From the cell containing the given text, extract its center point as [x, y] coordinate. 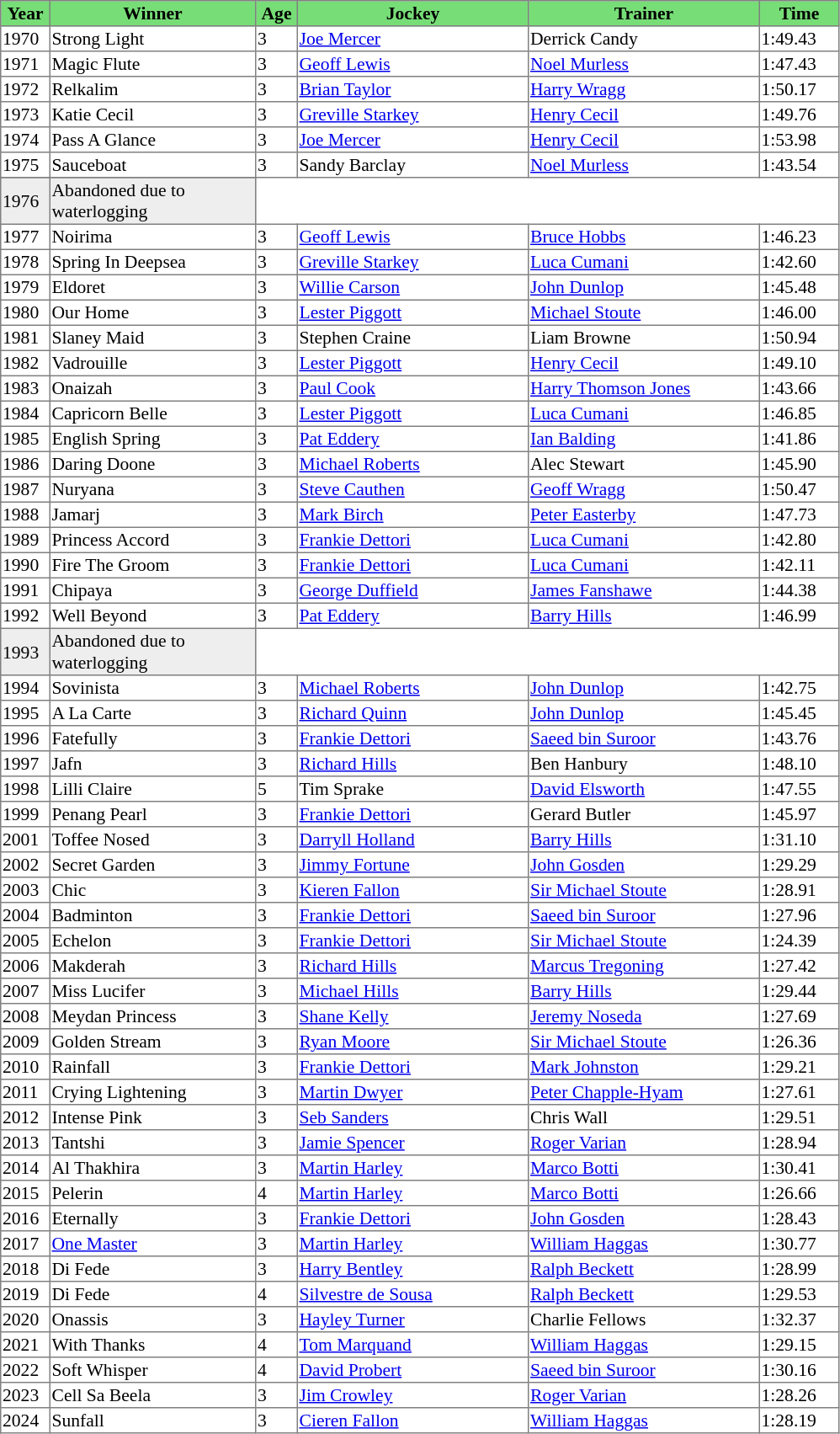
2002 [25, 865]
2008 [25, 1016]
1:48.10 [799, 764]
2005 [25, 941]
Eternally [152, 1218]
Relkalim [152, 89]
Meydan Princess [152, 1016]
Soft Whisper [152, 1370]
Cell Sa Beela [152, 1395]
With Thanks [152, 1345]
1:28.94 [799, 1143]
2013 [25, 1143]
Capricorn Belle [152, 413]
Intense Pink [152, 1117]
Eldoret [152, 287]
George Duffield [412, 590]
Noirima [152, 237]
1:28.99 [799, 1269]
Cieren Fallon [412, 1421]
1:28.43 [799, 1218]
1997 [25, 764]
Time [799, 13]
Rainfall [152, 1067]
Shane Kelly [412, 1016]
Marcus Tregoning [644, 966]
Gerard Butler [644, 814]
1981 [25, 338]
1972 [25, 89]
1:29.29 [799, 865]
A La Carte [152, 713]
Slaney Maid [152, 338]
1973 [25, 115]
Al Thakhira [152, 1168]
Jamie Spencer [412, 1143]
2001 [25, 840]
1:31.10 [799, 840]
Echelon [152, 941]
1985 [25, 439]
Fire The Groom [152, 565]
Crying Lightening [152, 1092]
1:42.80 [799, 540]
1:50.94 [799, 338]
Vadrouille [152, 363]
1:42.75 [799, 688]
Onassis [152, 1319]
2007 [25, 991]
Pelerin [152, 1193]
1:45.48 [799, 287]
1:41.86 [799, 439]
Kieren Fallon [412, 890]
1:26.36 [799, 1042]
Paul Cook [412, 388]
Makderah [152, 966]
Stephen Craine [412, 338]
1996 [25, 738]
Miss Lucifer [152, 991]
Alec Stewart [644, 464]
Liam Browne [644, 338]
1:53.98 [799, 140]
1:50.47 [799, 489]
Ben Hanbury [644, 764]
1980 [25, 312]
2024 [25, 1421]
Nuryana [152, 489]
Fatefully [152, 738]
Mark Johnston [644, 1067]
Sandy Barclay [412, 165]
Tantshi [152, 1143]
2018 [25, 1269]
Charlie Fellows [644, 1319]
1:29.44 [799, 991]
Trainer [644, 13]
Michael Hills [412, 991]
1:45.45 [799, 713]
1991 [25, 590]
5 [277, 789]
Peter Chapple-Hyam [644, 1092]
Katie Cecil [152, 115]
2004 [25, 915]
1:30.77 [799, 1244]
1:46.00 [799, 312]
2015 [25, 1193]
1977 [25, 237]
1:30.41 [799, 1168]
1979 [25, 287]
2021 [25, 1345]
1:42.60 [799, 262]
Tim Sprake [412, 789]
1:47.73 [799, 514]
Golden Stream [152, 1042]
1998 [25, 789]
1983 [25, 388]
Seb Sanders [412, 1117]
Well Beyond [152, 616]
Harry Wragg [644, 89]
Geoff Wragg [644, 489]
Toffee Nosed [152, 840]
James Fanshawe [644, 590]
2006 [25, 966]
Jockey [412, 13]
Chipaya [152, 590]
English Spring [152, 439]
1995 [25, 713]
1990 [25, 565]
Lilli Claire [152, 789]
2014 [25, 1168]
1:28.26 [799, 1395]
Strong Light [152, 39]
1976 [25, 201]
1974 [25, 140]
1994 [25, 688]
Sauceboat [152, 165]
1:49.10 [799, 363]
1982 [25, 363]
1:49.76 [799, 115]
1975 [25, 165]
Bruce Hobbs [644, 237]
Willie Carson [412, 287]
1971 [25, 64]
Age [277, 13]
1:27.61 [799, 1092]
2012 [25, 1117]
1987 [25, 489]
Mark Birch [412, 514]
1984 [25, 413]
1999 [25, 814]
Ian Balding [644, 439]
Harry Bentley [412, 1269]
Harry Thomson Jones [644, 388]
1:24.39 [799, 941]
Jim Crowley [412, 1395]
1:29.21 [799, 1067]
Princess Accord [152, 540]
Silvestre de Sousa [412, 1294]
Sunfall [152, 1421]
2009 [25, 1042]
1:27.42 [799, 966]
1992 [25, 616]
2010 [25, 1067]
Magic Flute [152, 64]
1:27.69 [799, 1016]
2023 [25, 1395]
Peter Easterby [644, 514]
David Probert [412, 1370]
1:43.76 [799, 738]
2003 [25, 890]
1:45.90 [799, 464]
1:26.66 [799, 1193]
Penang Pearl [152, 814]
Secret Garden [152, 865]
Sovinista [152, 688]
1:28.91 [799, 890]
Hayley Turner [412, 1319]
1:30.16 [799, 1370]
1:46.99 [799, 616]
1:32.37 [799, 1319]
Michael Stoute [644, 312]
Our Home [152, 312]
Steve Cauthen [412, 489]
Jeremy Noseda [644, 1016]
1:27.96 [799, 915]
Daring Doone [152, 464]
2017 [25, 1244]
Pass A Glance [152, 140]
Onaizah [152, 388]
1:47.43 [799, 64]
1:50.17 [799, 89]
1988 [25, 514]
1:29.53 [799, 1294]
1:29.51 [799, 1117]
Year [25, 13]
Jamarj [152, 514]
1:47.55 [799, 789]
1:44.38 [799, 590]
1970 [25, 39]
Jafn [152, 764]
2022 [25, 1370]
One Master [152, 1244]
2011 [25, 1092]
Spring In Deepsea [152, 262]
David Elsworth [644, 789]
Chic [152, 890]
1978 [25, 262]
1:28.19 [799, 1421]
2020 [25, 1319]
Brian Taylor [412, 89]
Darryll Holland [412, 840]
Ryan Moore [412, 1042]
1986 [25, 464]
1:49.43 [799, 39]
1:45.97 [799, 814]
Tom Marquand [412, 1345]
1:43.54 [799, 165]
1:42.11 [799, 565]
Winner [152, 13]
Chris Wall [644, 1117]
1:46.85 [799, 413]
1:46.23 [799, 237]
Derrick Candy [644, 39]
Jimmy Fortune [412, 865]
2016 [25, 1218]
Martin Dwyer [412, 1092]
1:43.66 [799, 388]
1989 [25, 540]
Badminton [152, 915]
2019 [25, 1294]
Richard Quinn [412, 713]
1993 [25, 652]
1:29.15 [799, 1345]
